Capture the cell that displays the provided text and extract its (x, y) central coordinate. 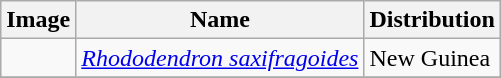
Image (38, 20)
New Guinea (432, 58)
Distribution (432, 20)
Rhododendron saxifragoides (220, 58)
Name (220, 20)
